From the cell containing the given text, extract its center point as [X, Y] coordinate. 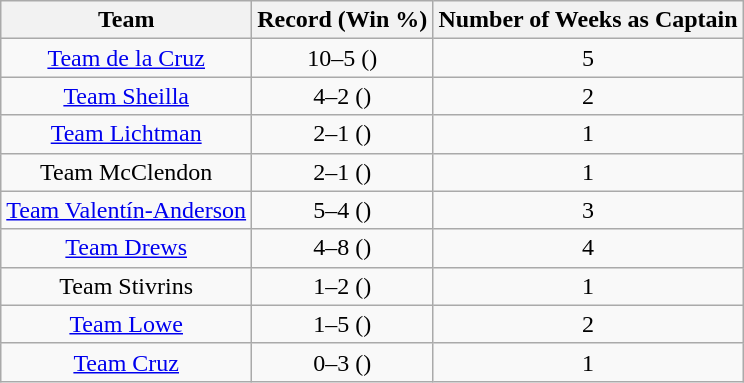
Record (Win %) [342, 20]
Team Cruz [126, 362]
1–5 () [342, 324]
5 [588, 58]
10–5 () [342, 58]
Team Lowe [126, 324]
Team [126, 20]
Team Stivrins [126, 286]
3 [588, 210]
1–2 () [342, 286]
4–2 () [342, 96]
Team Valentín-Anderson [126, 210]
Team Drews [126, 248]
0–3 () [342, 362]
4 [588, 248]
Team Lichtman [126, 134]
4–8 () [342, 248]
Team de la Cruz [126, 58]
5–4 () [342, 210]
Team McClendon [126, 172]
Team Sheilla [126, 96]
Number of Weeks as Captain [588, 20]
